From the cell containing the given text, extract its center point as [x, y] coordinate. 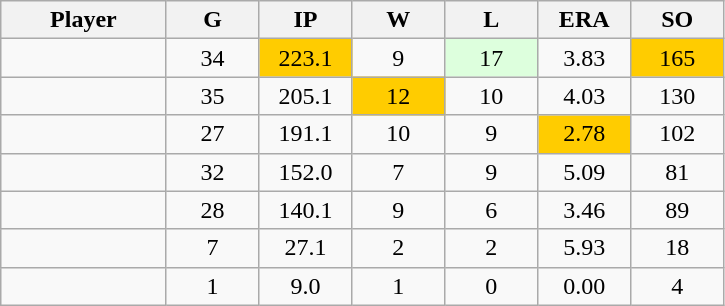
4 [678, 286]
IP [306, 20]
18 [678, 248]
32 [212, 172]
3.46 [584, 210]
L [492, 20]
5.09 [584, 172]
102 [678, 134]
35 [212, 96]
140.1 [306, 210]
152.0 [306, 172]
G [212, 20]
ERA [584, 20]
17 [492, 58]
28 [212, 210]
89 [678, 210]
12 [398, 96]
27.1 [306, 248]
81 [678, 172]
205.1 [306, 96]
0 [492, 286]
2.78 [584, 134]
3.83 [584, 58]
5.93 [584, 248]
4.03 [584, 96]
27 [212, 134]
6 [492, 210]
0.00 [584, 286]
191.1 [306, 134]
165 [678, 58]
W [398, 20]
34 [212, 58]
223.1 [306, 58]
130 [678, 96]
Player [84, 20]
9.0 [306, 286]
SO [678, 20]
